Search for the cell housing the specified text and yield its (X, Y) center coordinate. 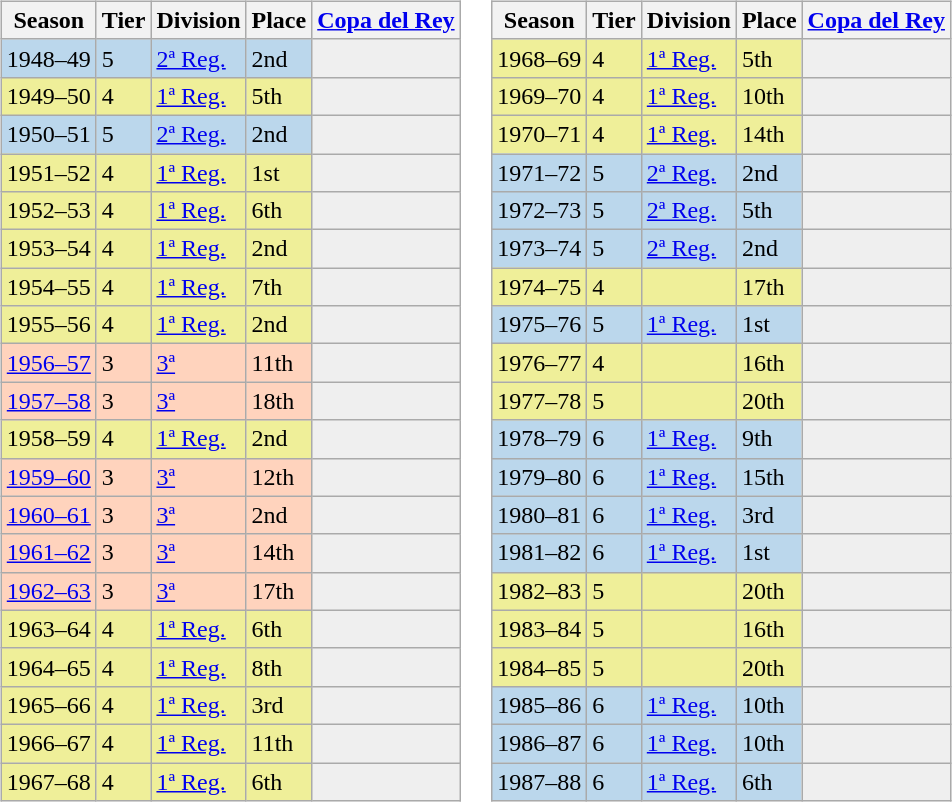
1956–57 (48, 363)
1982–83 (540, 591)
1949–50 (48, 96)
1983–84 (540, 629)
1954–55 (48, 287)
1965–66 (48, 705)
1967–68 (48, 781)
1951–52 (48, 173)
8th (279, 667)
1950–51 (48, 134)
1979–80 (540, 477)
1981–82 (540, 553)
1972–73 (540, 211)
9th (769, 439)
1977–78 (540, 401)
1952–53 (48, 211)
1984–85 (540, 667)
1961–62 (48, 553)
1975–76 (540, 325)
1986–87 (540, 743)
1964–65 (48, 667)
1958–59 (48, 439)
15th (769, 477)
1960–61 (48, 515)
1978–79 (540, 439)
1957–58 (48, 401)
1953–54 (48, 249)
1980–81 (540, 515)
1985–86 (540, 705)
1955–56 (48, 325)
1966–67 (48, 743)
1969–70 (540, 96)
1974–75 (540, 287)
1963–64 (48, 629)
7th (279, 287)
1973–74 (540, 249)
1968–69 (540, 58)
1971–72 (540, 173)
1987–88 (540, 781)
1976–77 (540, 363)
1948–49 (48, 58)
12th (279, 477)
1970–71 (540, 134)
1959–60 (48, 477)
1962–63 (48, 591)
18th (279, 401)
